Identify which cell holds the provided text, then report its (x, y) central coordinate. 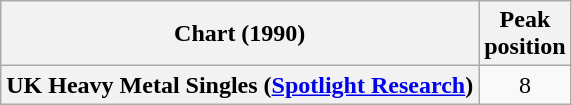
Peakposition (525, 34)
UK Heavy Metal Singles (Spotlight Research) (240, 85)
Chart (1990) (240, 34)
8 (525, 85)
